Find where the given text appears and provide that cell's center as [X, Y] coordinate. 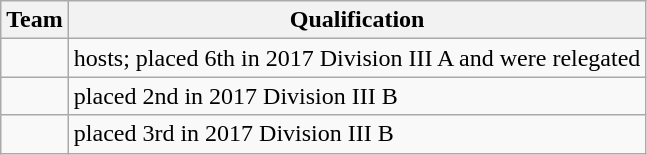
placed 2nd in 2017 Division III B [357, 96]
Qualification [357, 20]
Team [35, 20]
hosts; placed 6th in 2017 Division III A and were relegated [357, 58]
placed 3rd in 2017 Division III B [357, 134]
